Determine the [x, y] coordinate at the center of the cell enclosing the given text.  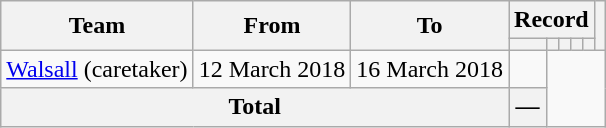
Record [552, 20]
— [528, 107]
12 March 2018 [272, 69]
16 March 2018 [430, 69]
Total [255, 107]
From [272, 26]
To [430, 26]
Walsall (caretaker) [97, 69]
Team [97, 26]
